Return the (X, Y) coordinate for the center point of the cell that contains the specified text.  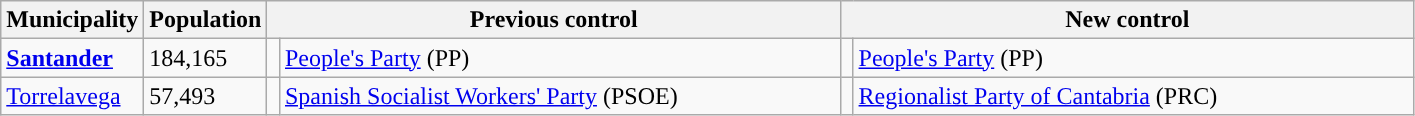
Torrelavega (72, 96)
184,165 (206, 58)
57,493 (206, 96)
Population (206, 20)
Regionalist Party of Cantabria (PRC) (1134, 96)
Municipality (72, 20)
Santander (72, 58)
Previous control (554, 20)
New control (1127, 20)
Spanish Socialist Workers' Party (PSOE) (560, 96)
